Provide the [x, y] coordinate of the cell's center where the given text is located.  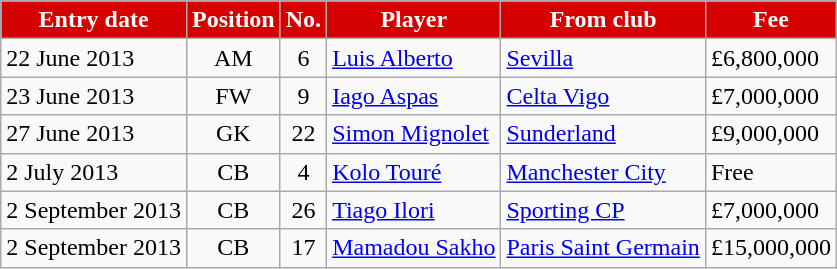
Sunderland [603, 134]
Tiago Ilori [414, 210]
£9,000,000 [770, 134]
Sporting CP [603, 210]
22 [303, 134]
Luis Alberto [414, 58]
2 July 2013 [94, 172]
22 June 2013 [94, 58]
6 [303, 58]
Sevilla [603, 58]
Player [414, 20]
GK [233, 134]
Celta Vigo [603, 96]
23 June 2013 [94, 96]
Kolo Touré [414, 172]
Position [233, 20]
AM [233, 58]
No. [303, 20]
4 [303, 172]
Manchester City [603, 172]
FW [233, 96]
9 [303, 96]
Mamadou Sakho [414, 248]
£15,000,000 [770, 248]
27 June 2013 [94, 134]
£6,800,000 [770, 58]
26 [303, 210]
Paris Saint Germain [603, 248]
17 [303, 248]
Entry date [94, 20]
From club [603, 20]
Fee [770, 20]
Simon Mignolet [414, 134]
Iago Aspas [414, 96]
Free [770, 172]
